Pinpoint the cell where the given text exists, returning its (X, Y) midpoint coordinate. 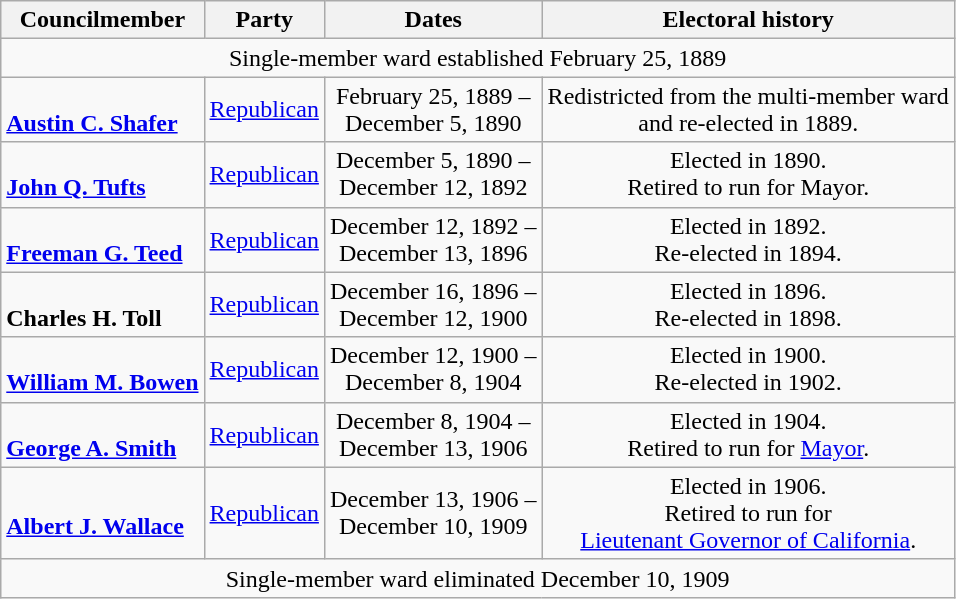
Elected in 1904. Retired to run for Mayor. (748, 434)
Elected in 1890. Retired to run for Mayor. (748, 174)
Single-member ward eliminated December 10, 1909 (478, 578)
Freeman G. Teed (102, 240)
December 12, 1892 – December 13, 1896 (433, 240)
John Q. Tufts (102, 174)
December 16, 1896 – December 12, 1900 (433, 304)
Elected in 1900. Re-elected in 1902. (748, 370)
December 5, 1890 – December 12, 1892 (433, 174)
December 12, 1900 – December 8, 1904 (433, 370)
Elected in 1892. Re-elected in 1894. (748, 240)
Albert J. Wallace (102, 513)
Party (264, 20)
December 8, 1904 – December 13, 1906 (433, 434)
Charles H. Toll (102, 304)
Dates (433, 20)
Councilmember (102, 20)
Single-member ward established February 25, 1889 (478, 58)
Elected in 1906. Retired to run for Lieutenant Governor of California. (748, 513)
Redistricted from the multi-member ward and re-elected in 1889. (748, 110)
George A. Smith (102, 434)
Electoral history (748, 20)
December 13, 1906 – December 10, 1909 (433, 513)
February 25, 1889 – December 5, 1890 (433, 110)
Austin C. Shafer (102, 110)
Elected in 1896. Re-elected in 1898. (748, 304)
William M. Bowen (102, 370)
